For the text-containing cell, return its midpoint in [x, y] coordinate format. 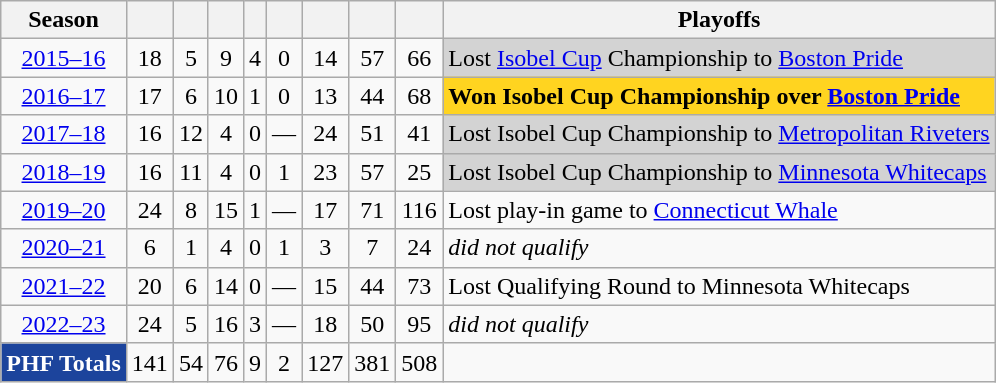
54 [190, 362]
51 [372, 134]
Playoffs [719, 20]
127 [326, 362]
11 [190, 172]
Won Isobel Cup Championship over Boston Pride [719, 96]
2022–23 [64, 324]
23 [326, 172]
2016–17 [64, 96]
2020–21 [64, 248]
73 [420, 286]
2 [284, 362]
12 [190, 134]
8 [190, 210]
PHF Totals [64, 362]
141 [150, 362]
116 [420, 210]
2018–19 [64, 172]
381 [372, 362]
Lost Qualifying Round to Minnesota Whitecaps [719, 286]
25 [420, 172]
7 [372, 248]
66 [420, 58]
Lost Isobel Cup Championship to Boston Pride [719, 58]
10 [226, 96]
2021–22 [64, 286]
71 [372, 210]
2019–20 [64, 210]
2017–18 [64, 134]
508 [420, 362]
20 [150, 286]
Lost Isobel Cup Championship to Minnesota Whitecaps [719, 172]
50 [372, 324]
68 [420, 96]
2015–16 [64, 58]
Season [64, 20]
41 [420, 134]
13 [326, 96]
76 [226, 362]
Lost Isobel Cup Championship to Metropolitan Riveters [719, 134]
Lost play-in game to Connecticut Whale [719, 210]
95 [420, 324]
